Extract the [X, Y] coordinate from the center of the cell holding the provided text.  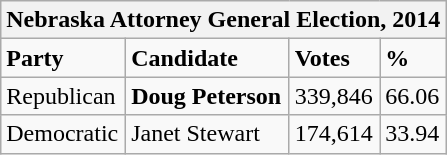
% [413, 58]
33.94 [413, 134]
174,614 [334, 134]
339,846 [334, 96]
Republican [64, 96]
66.06 [413, 96]
Democratic [64, 134]
Party [64, 58]
Nebraska Attorney General Election, 2014 [224, 20]
Doug Peterson [208, 96]
Janet Stewart [208, 134]
Votes [334, 58]
Candidate [208, 58]
